Pinpoint the cell where the given text exists, returning its (x, y) midpoint coordinate. 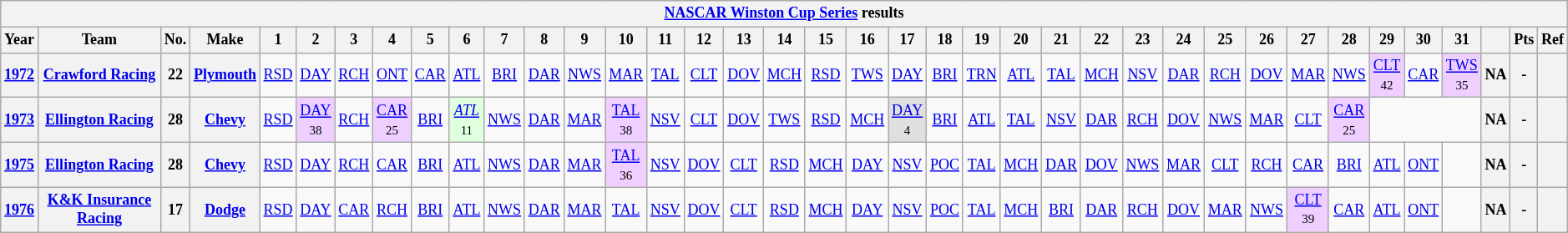
Year (20, 40)
13 (744, 40)
21 (1062, 40)
14 (785, 40)
1976 (20, 210)
DAY4 (908, 120)
Pts (1525, 40)
25 (1225, 40)
1973 (20, 120)
3 (354, 40)
19 (982, 40)
TAL36 (626, 165)
No. (175, 40)
4 (392, 40)
1975 (20, 165)
Dodge (225, 210)
6 (467, 40)
1972 (20, 75)
18 (945, 40)
Crawford Racing (99, 75)
Make (225, 40)
CLT42 (1387, 75)
30 (1424, 40)
ATL11 (467, 120)
7 (504, 40)
10 (626, 40)
DAY38 (316, 120)
Plymouth (225, 75)
29 (1387, 40)
NASCAR Winston Cup Series results (784, 13)
16 (867, 40)
TAL38 (626, 120)
K&K Insurance Racing (99, 210)
TRN (982, 75)
15 (826, 40)
27 (1308, 40)
9 (584, 40)
23 (1142, 40)
8 (544, 40)
2 (316, 40)
11 (665, 40)
1 (278, 40)
20 (1021, 40)
CLT39 (1308, 210)
Team (99, 40)
Ref (1553, 40)
24 (1184, 40)
26 (1267, 40)
31 (1463, 40)
5 (430, 40)
TWS35 (1463, 75)
12 (704, 40)
